Return the (x, y) coordinate for the center point of the cell that contains the specified text.  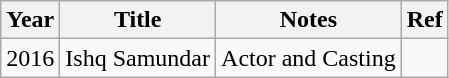
Ref (424, 20)
Year (30, 20)
Ishq Samundar (138, 58)
Title (138, 20)
2016 (30, 58)
Actor and Casting (309, 58)
Notes (309, 20)
